Find where the given text appears and provide that cell's center as [X, Y] coordinate. 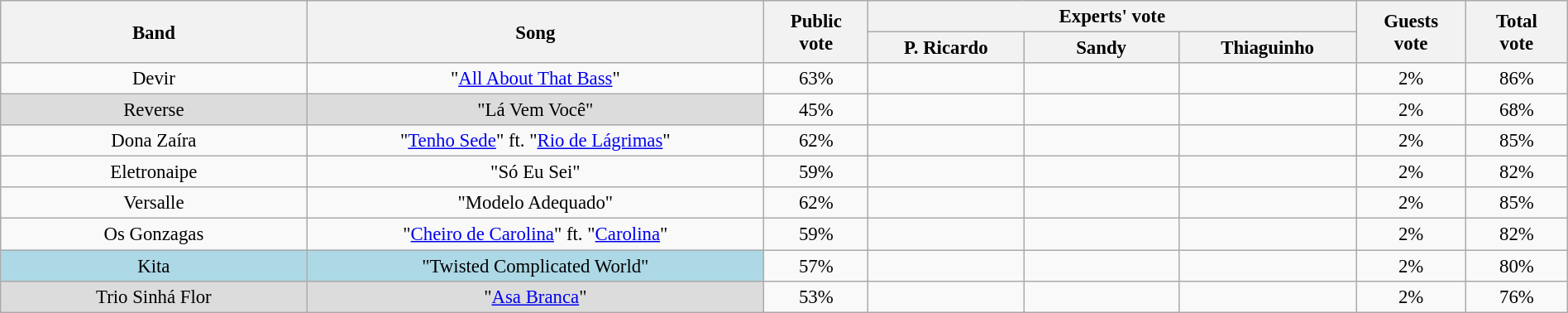
"Twisted Complicated World" [536, 266]
Kita [154, 266]
57% [816, 266]
Song [536, 31]
Band [154, 31]
Reverse [154, 110]
"Lá Vem Você" [536, 110]
Publicvote [816, 31]
"Só Eu Sei" [536, 172]
Thiaguinho [1267, 48]
53% [816, 296]
Sandy [1102, 48]
Trio Sinhá Flor [154, 296]
"All About That Bass" [536, 79]
86% [1517, 79]
Eletronaipe [154, 172]
Totalvote [1517, 31]
"Asa Branca" [536, 296]
Os Gonzagas [154, 234]
P. Ricardo [946, 48]
76% [1517, 296]
63% [816, 79]
Dona Zaíra [154, 141]
"Cheiro de Carolina" ft. "Carolina" [536, 234]
80% [1517, 266]
Experts' vote [1112, 17]
Versalle [154, 203]
Devir [154, 79]
68% [1517, 110]
"Modelo Adequado" [536, 203]
Guestsvote [1411, 31]
"Tenho Sede" ft. "Rio de Lágrimas" [536, 141]
45% [816, 110]
